Extract the (X, Y) coordinate from the center of the cell holding the provided text.  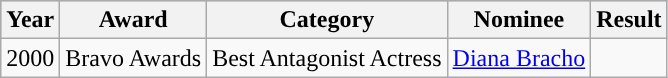
Bravo Awards (134, 58)
Year (30, 20)
Nominee (519, 20)
Best Antagonist Actress (327, 58)
2000 (30, 58)
Result (629, 20)
Award (134, 20)
Category (327, 20)
Diana Bracho (519, 58)
